Determine the [x, y] coordinate at the center of the cell enclosing the given text.  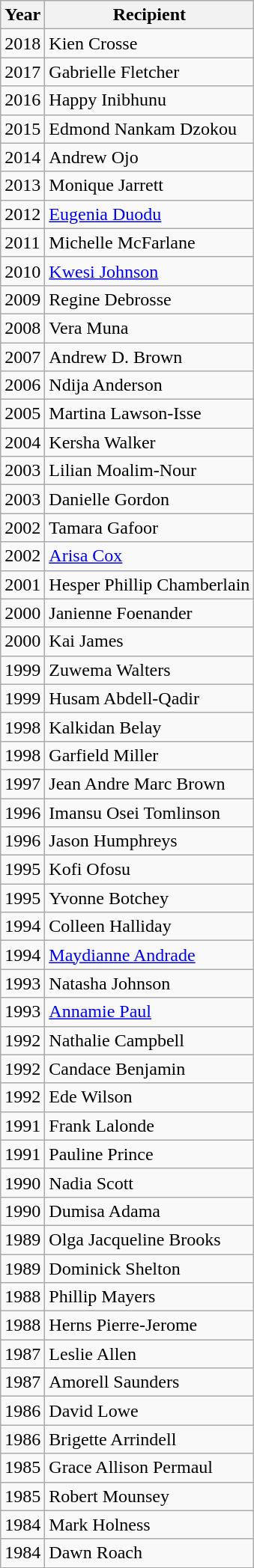
Candace Benjamin [150, 1069]
Ede Wilson [150, 1097]
2005 [22, 414]
Andrew Ojo [150, 157]
2004 [22, 442]
2006 [22, 385]
Recipient [150, 15]
Robert Mounsey [150, 1496]
Colleen Halliday [150, 927]
Michelle McFarlane [150, 242]
Imansu Osei Tomlinson [150, 812]
Danielle Gordon [150, 499]
Lilian Moalim-Nour [150, 471]
Kwesi Johnson [150, 271]
Nadia Scott [150, 1183]
1997 [22, 784]
Vera Muna [150, 328]
Dawn Roach [150, 1553]
Frank Lalonde [150, 1126]
Andrew D. Brown [150, 357]
2018 [22, 43]
2016 [22, 100]
Janienne Foenander [150, 613]
Pauline Prince [150, 1154]
Kersha Walker [150, 442]
2008 [22, 328]
Gabrielle Fletcher [150, 72]
2011 [22, 242]
Amorell Saunders [150, 1382]
Garfield Miller [150, 755]
Maydianne Andrade [150, 955]
Kalkidan Belay [150, 727]
Annamie Paul [150, 1012]
Monique Jarrett [150, 186]
Tamara Gafoor [150, 528]
Arisa Cox [150, 556]
David Lowe [150, 1411]
Dominick Shelton [150, 1269]
Herns Pierre-Jerome [150, 1326]
2010 [22, 271]
Natasha Johnson [150, 983]
2001 [22, 585]
Husam Abdell-Qadir [150, 698]
Martina Lawson-Isse [150, 414]
Happy Inibhunu [150, 100]
Kien Crosse [150, 43]
Kai James [150, 641]
Brigette Arrindell [150, 1439]
Regine Debrosse [150, 299]
Jason Humphreys [150, 841]
Ndija Anderson [150, 385]
Leslie Allen [150, 1354]
Mark Holness [150, 1525]
Grace Allison Permaul [150, 1468]
2017 [22, 72]
Yvonne Botchey [150, 898]
2007 [22, 357]
Phillip Mayers [150, 1297]
Year [22, 15]
2012 [22, 214]
Zuwema Walters [150, 670]
Nathalie Campbell [150, 1040]
Edmond Nankam Dzokou [150, 129]
2009 [22, 299]
Hesper Phillip Chamberlain [150, 585]
2013 [22, 186]
Olga Jacqueline Brooks [150, 1239]
2014 [22, 157]
Kofi Ofosu [150, 870]
Eugenia Duodu [150, 214]
Dumisa Adama [150, 1211]
2015 [22, 129]
Jean Andre Marc Brown [150, 784]
